Scan for the cell matching the given text and deliver its [x, y] coordinate at center. 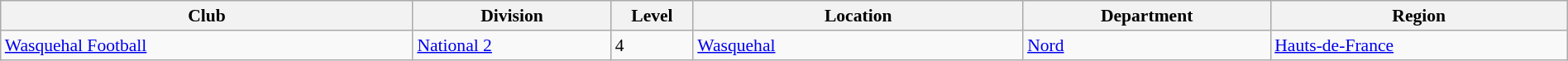
Division [511, 16]
National 2 [511, 45]
Club [207, 16]
Nord [1146, 45]
Hauts-de-France [1419, 45]
Wasquehal Football [207, 45]
Wasquehal [858, 45]
4 [653, 45]
Level [653, 16]
Region [1419, 16]
Location [858, 16]
Department [1146, 16]
